Return [x, y] of the center of cell containing provided text 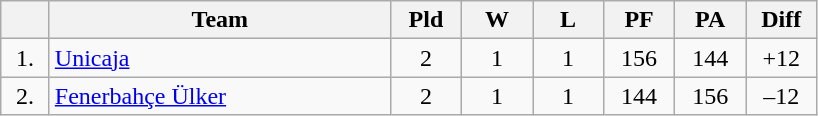
1. [26, 58]
Diff [782, 20]
PA [710, 20]
PF [640, 20]
Unicaja [220, 58]
Team [220, 20]
Fenerbahçe Ülker [220, 96]
W [496, 20]
–12 [782, 96]
L [568, 20]
2. [26, 96]
+12 [782, 58]
Pld [426, 20]
